Scan for the cell matching the given text and deliver its (X, Y) coordinate at center. 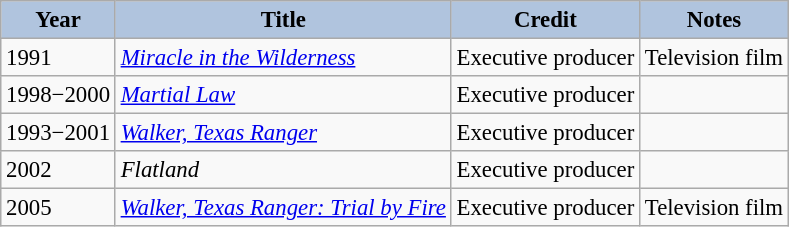
1991 (58, 58)
2002 (58, 170)
Martial Law (283, 95)
1993−2001 (58, 133)
Miracle in the Wilderness (283, 58)
1998−2000 (58, 95)
2005 (58, 208)
Walker, Texas Ranger (283, 133)
Notes (714, 20)
Walker, Texas Ranger: Trial by Fire (283, 208)
Flatland (283, 170)
Credit (545, 20)
Year (58, 20)
Title (283, 20)
